Return the [X, Y] coordinate for the center point of the cell that contains the specified text.  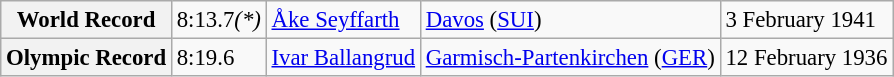
Ivar Ballangrud [343, 58]
World Record [86, 20]
3 February 1941 [806, 20]
Davos (SUI) [570, 20]
12 February 1936 [806, 58]
8:19.6 [218, 58]
8:13.7(*) [218, 20]
Åke Seyffarth [343, 20]
Garmisch-Partenkirchen (GER) [570, 58]
Olympic Record [86, 58]
